Determine the [X, Y] coordinate at the center of the cell enclosing the given text.  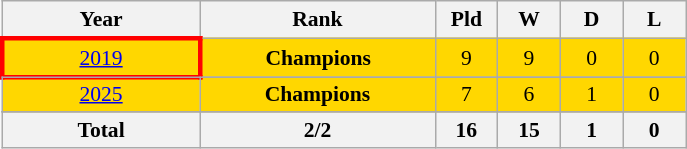
15 [530, 131]
W [530, 20]
2019 [101, 58]
2025 [101, 95]
Year [101, 20]
7 [466, 95]
16 [466, 131]
Rank [318, 20]
L [654, 20]
Total [101, 131]
Pld [466, 20]
2/2 [318, 131]
D [592, 20]
6 [530, 95]
